Identify which cell holds the provided text, then report its (x, y) central coordinate. 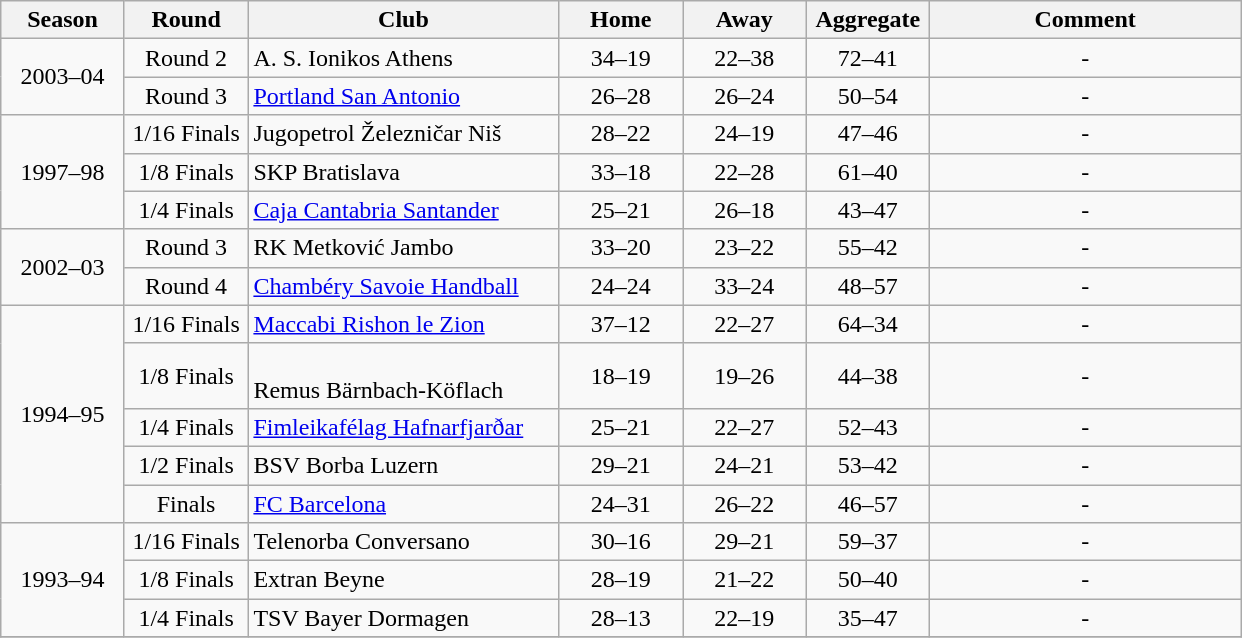
Home (621, 20)
33–18 (621, 172)
19–26 (744, 376)
53–42 (868, 465)
RK Metković Jambo (404, 248)
Jugopetrol Železničar Niš (404, 134)
24–19 (744, 134)
SKP Bratislava (404, 172)
35–47 (868, 618)
37–12 (621, 324)
Telenorba Conversano (404, 542)
Round (186, 20)
22–28 (744, 172)
2002–03 (63, 267)
Chambéry Savoie Handball (404, 286)
Maccabi Rishon le Zion (404, 324)
33–24 (744, 286)
A. S. Ionikos Athens (404, 58)
TSV Bayer Dormagen (404, 618)
46–57 (868, 503)
FC Barcelona (404, 503)
18–19 (621, 376)
34–19 (621, 58)
24–21 (744, 465)
Remus Bärnbach-Köflach (404, 376)
Away (744, 20)
33–20 (621, 248)
Caja Cantabria Santander (404, 210)
30–16 (621, 542)
2003–04 (63, 77)
23–22 (744, 248)
47–46 (868, 134)
28–19 (621, 580)
Finals (186, 503)
44–38 (868, 376)
48–57 (868, 286)
Aggregate (868, 20)
28–22 (621, 134)
Comment (1086, 20)
61–40 (868, 172)
1994–95 (63, 414)
1997–98 (63, 172)
Round 2 (186, 58)
24–31 (621, 503)
22–38 (744, 58)
BSV Borba Luzern (404, 465)
72–41 (868, 58)
26–28 (621, 96)
Extran Beyne (404, 580)
43–47 (868, 210)
28–13 (621, 618)
Round 4 (186, 286)
26–22 (744, 503)
Portland San Antonio (404, 96)
22–19 (744, 618)
Season (63, 20)
55–42 (868, 248)
64–34 (868, 324)
26–18 (744, 210)
59–37 (868, 542)
1/2 Finals (186, 465)
Fimleikafélag Hafnarfjarðar (404, 427)
24–24 (621, 286)
26–24 (744, 96)
21–22 (744, 580)
52–43 (868, 427)
50–40 (868, 580)
1993–94 (63, 580)
Club (404, 20)
50–54 (868, 96)
